Extract the (X, Y) coordinate from the center of the cell holding the provided text.  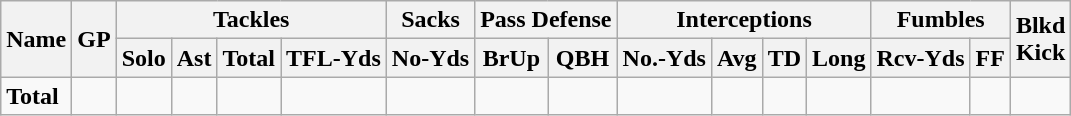
Avg (736, 58)
BrUp (512, 58)
Tackles (251, 20)
Long (839, 58)
Name (36, 39)
TD (784, 58)
GP (94, 39)
BlkdKick (1040, 39)
Ast (194, 58)
Solo (144, 58)
Pass Defense (546, 20)
Sacks (430, 20)
No.-Yds (664, 58)
QBH (582, 58)
Fumbles (940, 20)
Interceptions (744, 20)
Rcv-Yds (920, 58)
No-Yds (430, 58)
TFL-Yds (334, 58)
FF (990, 58)
